Detect which cell encompasses the target text, then output its [X, Y] center coordinate. 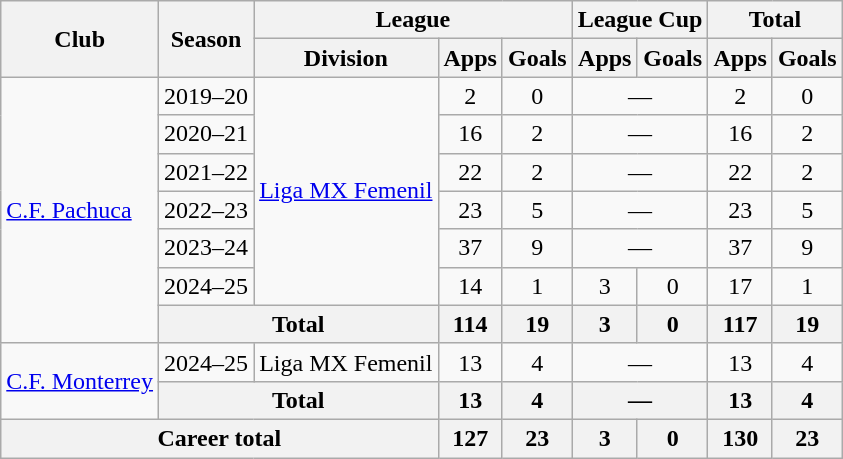
14 [470, 286]
2023–24 [206, 248]
Career total [220, 438]
114 [470, 324]
C.F. Monterrey [80, 381]
Club [80, 39]
2022–23 [206, 210]
127 [470, 438]
117 [740, 324]
Season [206, 39]
Division [346, 58]
2020–21 [206, 134]
League [414, 20]
C.F. Pachuca [80, 210]
17 [740, 286]
League Cup [640, 20]
130 [740, 438]
2021–22 [206, 172]
2019–20 [206, 96]
